Determine the (X, Y) coordinate at the center of the cell enclosing the given text.  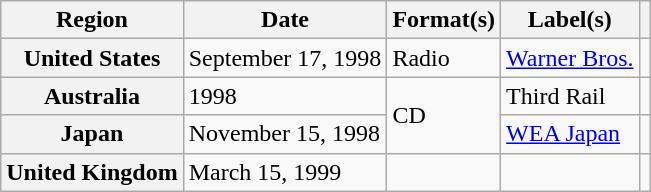
Warner Bros. (570, 58)
Region (92, 20)
November 15, 1998 (285, 134)
1998 (285, 96)
Australia (92, 96)
Format(s) (444, 20)
Label(s) (570, 20)
September 17, 1998 (285, 58)
United Kingdom (92, 172)
United States (92, 58)
Japan (92, 134)
Date (285, 20)
March 15, 1999 (285, 172)
Radio (444, 58)
Third Rail (570, 96)
WEA Japan (570, 134)
CD (444, 115)
